For the text-containing cell, return its midpoint in [x, y] coordinate format. 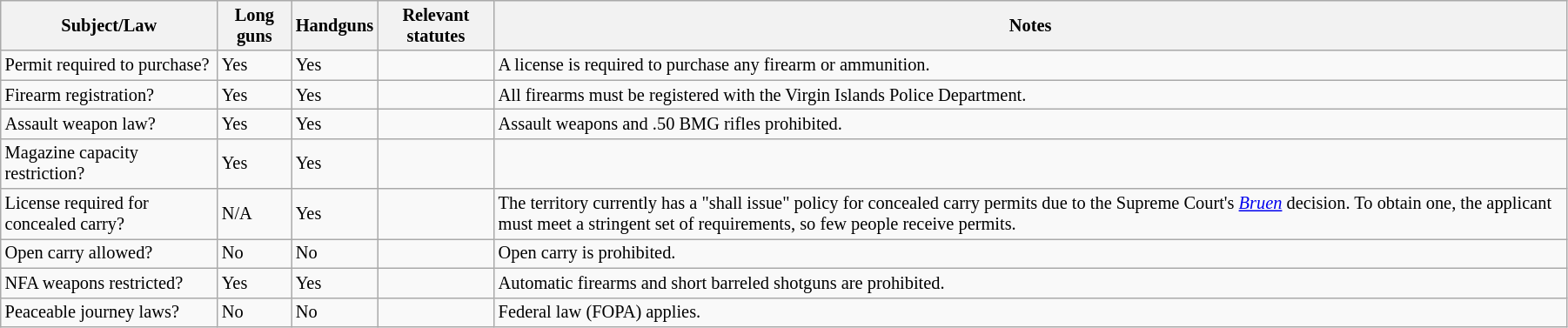
N/A [254, 214]
Long guns [254, 25]
All firearms must be registered with the Virgin Islands Police Department. [1030, 95]
Firearm registration? [110, 95]
Open carry allowed? [110, 253]
Assault weapons and .50 BMG rifles prohibited. [1030, 124]
Peaceable journey laws? [110, 312]
Subject/Law [110, 25]
Automatic firearms and short barreled shotguns are prohibited. [1030, 283]
Federal law (FOPA) applies. [1030, 312]
Handguns [334, 25]
Notes [1030, 25]
Open carry is prohibited. [1030, 253]
Magazine capacity restriction? [110, 164]
Relevant statutes [436, 25]
NFA weapons restricted? [110, 283]
License required for concealed carry? [110, 214]
A license is required to purchase any firearm or ammunition. [1030, 65]
Permit required to purchase? [110, 65]
Assault weapon law? [110, 124]
